Capture the cell that displays the provided text and extract its (x, y) central coordinate. 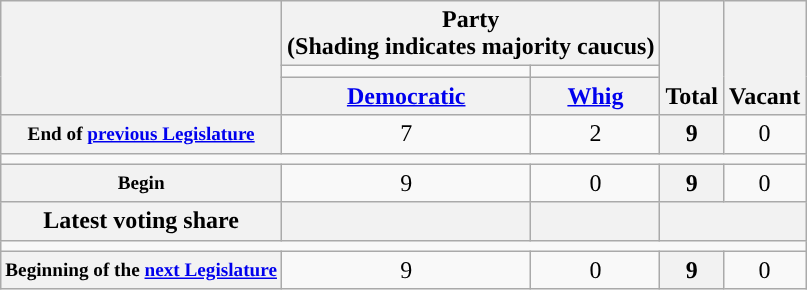
Party (Shading indicates majority caucus) (471, 34)
Whig (596, 96)
Beginning of the next Legislature (142, 270)
7 (406, 134)
Democratic (406, 96)
Begin (142, 183)
Vacant (764, 58)
End of previous Legislature (142, 134)
2 (596, 134)
Latest voting share (142, 221)
Total (692, 58)
